Locate the cell with the specified text and output its [X, Y] center coordinate. 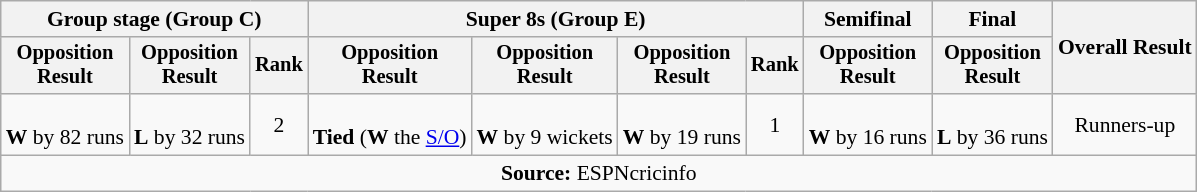
W by 16 runs [868, 124]
Tied (W the S/O) [390, 124]
1 [775, 124]
Final [992, 19]
Overall Result [1125, 48]
L by 36 runs [992, 124]
Super 8s (Group E) [556, 19]
W by 19 runs [682, 124]
Source: ESPNcricinfo [599, 174]
L by 32 runs [190, 124]
W by 82 runs [65, 124]
Runners-up [1125, 124]
Group stage (Group C) [154, 19]
Semifinal [868, 19]
W by 9 wickets [545, 124]
2 [279, 124]
